Provide the (X, Y) coordinate of the cell's center where the given text is located.  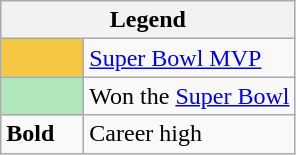
Super Bowl MVP (190, 58)
Career high (190, 134)
Won the Super Bowl (190, 96)
Bold (42, 134)
Legend (148, 20)
